Find where the given text appears and provide that cell's center as [x, y] coordinate. 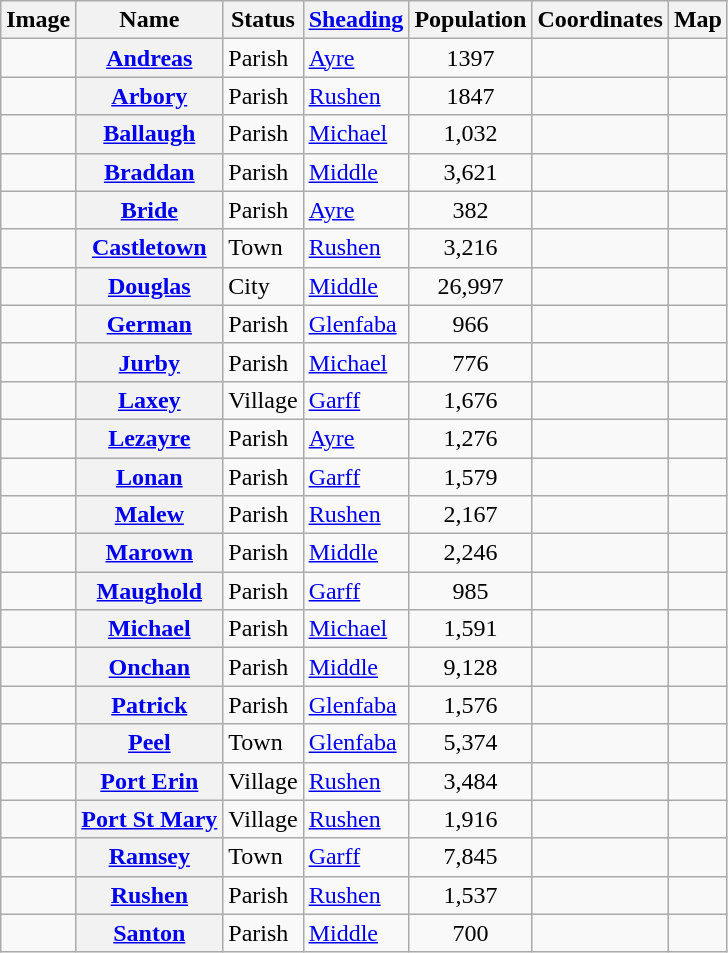
1,032 [470, 134]
Andreas [150, 58]
Castletown [150, 248]
Image [38, 20]
Population [470, 20]
3,216 [470, 248]
Port Erin [150, 781]
9,128 [470, 667]
3,621 [470, 172]
Name [150, 20]
Arbory [150, 96]
Bride [150, 210]
Lonan [150, 477]
1397 [470, 58]
Marown [150, 553]
700 [470, 933]
Braddan [150, 172]
1847 [470, 96]
3,484 [470, 781]
776 [470, 362]
985 [470, 591]
Ballaugh [150, 134]
Peel [150, 743]
Douglas [150, 286]
Map [698, 20]
382 [470, 210]
1,591 [470, 629]
Laxey [150, 400]
1,537 [470, 895]
German [150, 324]
Ramsey [150, 857]
Status [263, 20]
966 [470, 324]
Malew [150, 515]
5,374 [470, 743]
Santon [150, 933]
1,676 [470, 400]
2,246 [470, 553]
2,167 [470, 515]
Sheading [356, 20]
1,276 [470, 438]
Coordinates [600, 20]
1,576 [470, 705]
Lezayre [150, 438]
Patrick [150, 705]
Onchan [150, 667]
Jurby [150, 362]
Port St Mary [150, 819]
Maughold [150, 591]
26,997 [470, 286]
1,579 [470, 477]
City [263, 286]
7,845 [470, 857]
1,916 [470, 819]
